Return the (x, y) coordinate for the center point of the cell that contains the specified text.  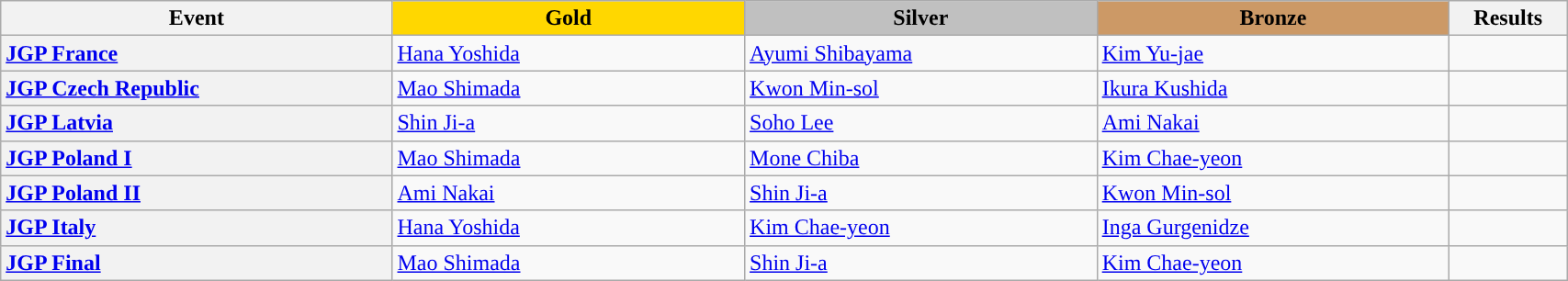
JGP Italy (197, 228)
Ikura Kushida (1273, 88)
Results (1508, 18)
Bronze (1273, 18)
Mone Chiba (921, 158)
JGP Poland I (197, 158)
JGP Latvia (197, 123)
Silver (921, 18)
Gold (569, 18)
JGP France (197, 53)
Event (197, 18)
JGP Czech Republic (197, 88)
Inga Gurgenidze (1273, 228)
Soho Lee (921, 123)
JGP Final (197, 263)
JGP Poland II (197, 193)
Ayumi Shibayama (921, 53)
Kim Yu-jae (1273, 53)
